Return (x, y) of the center of cell containing provided text 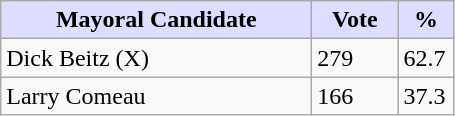
37.3 (426, 96)
279 (355, 58)
166 (355, 96)
Vote (355, 20)
Dick Beitz (X) (156, 58)
62.7 (426, 58)
Mayoral Candidate (156, 20)
Larry Comeau (156, 96)
% (426, 20)
